Identify which cell holds the provided text, then report its [X, Y] central coordinate. 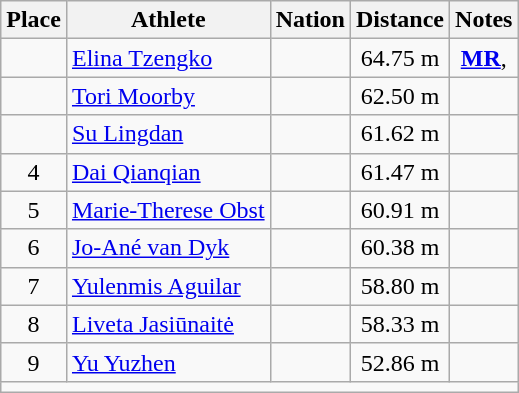
61.62 m [400, 134]
Notes [484, 20]
Distance [400, 20]
62.50 m [400, 96]
Yu Yuzhen [168, 362]
64.75 m [400, 58]
Nation [310, 20]
8 [34, 324]
Jo-Ané van Dyk [168, 248]
Place [34, 20]
Tori Moorby [168, 96]
6 [34, 248]
52.86 m [400, 362]
Yulenmis Aguilar [168, 286]
5 [34, 210]
60.38 m [400, 248]
61.47 m [400, 172]
9 [34, 362]
58.80 m [400, 286]
Marie-Therese Obst [168, 210]
MR, [484, 58]
58.33 m [400, 324]
4 [34, 172]
Liveta Jasiūnaitė [168, 324]
Elina Tzengko [168, 58]
Su Lingdan [168, 134]
7 [34, 286]
Dai Qianqian [168, 172]
Athlete [168, 20]
60.91 m [400, 210]
